Determine the (X, Y) coordinate at the center of the cell enclosing the given text.  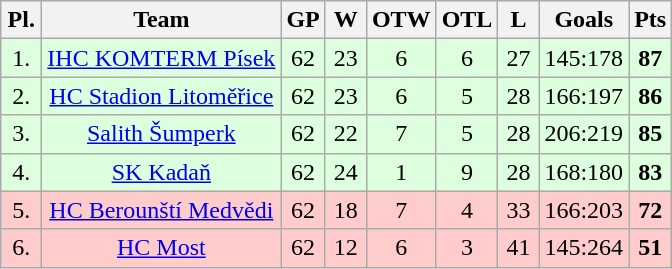
SK Kadaň (162, 172)
4 (467, 210)
18 (346, 210)
HC Most (162, 248)
87 (650, 58)
145:178 (584, 58)
145:264 (584, 248)
6. (22, 248)
33 (518, 210)
206:219 (584, 134)
85 (650, 134)
1. (22, 58)
27 (518, 58)
72 (650, 210)
OTW (401, 20)
1 (401, 172)
168:180 (584, 172)
166:197 (584, 96)
3 (467, 248)
22 (346, 134)
HC Stadion Litoměřice (162, 96)
IHC KOMTERM Písek (162, 58)
166:203 (584, 210)
83 (650, 172)
GP (303, 20)
Pl. (22, 20)
2. (22, 96)
4. (22, 172)
5. (22, 210)
12 (346, 248)
HC Berounští Medvědi (162, 210)
W (346, 20)
3. (22, 134)
51 (650, 248)
L (518, 20)
Goals (584, 20)
9 (467, 172)
Salith Šumperk (162, 134)
OTL (467, 20)
Team (162, 20)
24 (346, 172)
86 (650, 96)
Pts (650, 20)
41 (518, 248)
